For the text-containing cell, return its midpoint in [x, y] coordinate format. 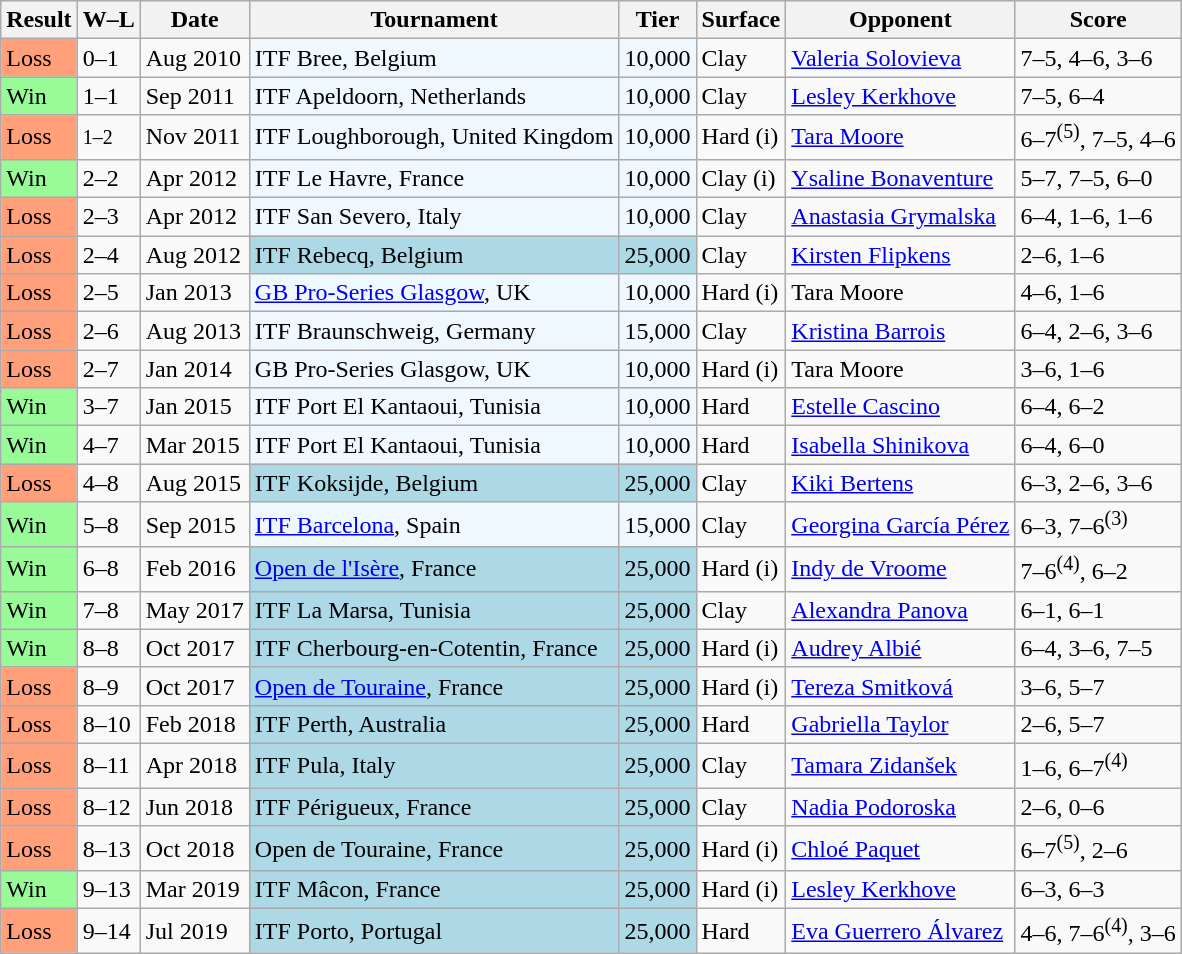
2–3 [108, 217]
Clay (i) [741, 178]
ITF Mâcon, France [434, 890]
6–8 [108, 570]
ITF Périgueux, France [434, 807]
ITF Porto, Portugal [434, 932]
ITF Cherbourg-en-Cotentin, France [434, 648]
8–13 [108, 848]
Jan 2014 [194, 369]
7–8 [108, 610]
7–6(4), 6–2 [1098, 570]
8–12 [108, 807]
3–6, 1–6 [1098, 369]
2–6 [108, 331]
1–6, 6–7(4) [1098, 766]
Result [39, 20]
6–3, 7–6(3) [1098, 524]
Kristina Barrois [900, 331]
Valeria Solovieva [900, 58]
2–2 [108, 178]
8–8 [108, 648]
Apr 2018 [194, 766]
Date [194, 20]
2–6, 1–6 [1098, 255]
6–3, 2–6, 3–6 [1098, 483]
1–2 [108, 138]
ITF Barcelona, Spain [434, 524]
Audrey Albié [900, 648]
6–7(5), 7–5, 4–6 [1098, 138]
Kirsten Flipkens [900, 255]
Chloé Paquet [900, 848]
Gabriella Taylor [900, 724]
Aug 2013 [194, 331]
7–5, 4–6, 3–6 [1098, 58]
4–8 [108, 483]
Georgina García Pérez [900, 524]
Eva Guerrero Álvarez [900, 932]
Isabella Shinikova [900, 445]
6–4, 1–6, 1–6 [1098, 217]
8–11 [108, 766]
Kiki Bertens [900, 483]
1–1 [108, 96]
Mar 2019 [194, 890]
ITF Rebecq, Belgium [434, 255]
Tournament [434, 20]
W–L [108, 20]
9–14 [108, 932]
ITF Bree, Belgium [434, 58]
Jan 2015 [194, 407]
Jan 2013 [194, 293]
ITF Apeldoorn, Netherlands [434, 96]
Aug 2012 [194, 255]
Anastasia Grymalska [900, 217]
5–8 [108, 524]
9–13 [108, 890]
7–5, 6–4 [1098, 96]
ITF Koksijde, Belgium [434, 483]
2–6, 0–6 [1098, 807]
Alexandra Panova [900, 610]
6–4, 2–6, 3–6 [1098, 331]
3–6, 5–7 [1098, 686]
Ysaline Bonaventure [900, 178]
ITF La Marsa, Tunisia [434, 610]
Tereza Smitková [900, 686]
Oct 2018 [194, 848]
ITF Perth, Australia [434, 724]
Open de l'Isère, France [434, 570]
Feb 2016 [194, 570]
5–7, 7–5, 6–0 [1098, 178]
3–7 [108, 407]
ITF Loughborough, United Kingdom [434, 138]
Jul 2019 [194, 932]
Surface [741, 20]
Feb 2018 [194, 724]
ITF Pula, Italy [434, 766]
6–4, 3–6, 7–5 [1098, 648]
Nadia Podoroska [900, 807]
6–4, 6–0 [1098, 445]
2–6, 5–7 [1098, 724]
Opponent [900, 20]
8–9 [108, 686]
Tamara Zidanšek [900, 766]
ITF Braunschweig, Germany [434, 331]
6–1, 6–1 [1098, 610]
2–7 [108, 369]
Indy de Vroome [900, 570]
4–6, 1–6 [1098, 293]
0–1 [108, 58]
4–6, 7–6(4), 3–6 [1098, 932]
Tier [658, 20]
6–3, 6–3 [1098, 890]
Estelle Cascino [900, 407]
6–7(5), 2–6 [1098, 848]
Jun 2018 [194, 807]
May 2017 [194, 610]
ITF San Severo, Italy [434, 217]
6–4, 6–2 [1098, 407]
Mar 2015 [194, 445]
Nov 2011 [194, 138]
Score [1098, 20]
Sep 2011 [194, 96]
2–5 [108, 293]
Aug 2010 [194, 58]
Aug 2015 [194, 483]
2–4 [108, 255]
Sep 2015 [194, 524]
8–10 [108, 724]
ITF Le Havre, France [434, 178]
4–7 [108, 445]
